For the text-containing cell, return its midpoint in (x, y) coordinate format. 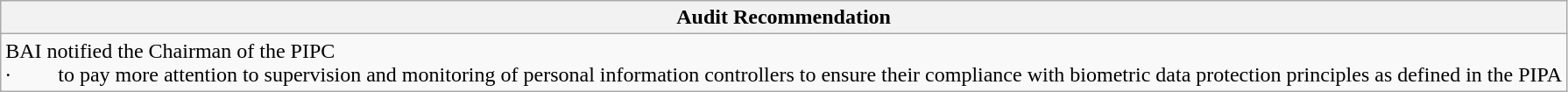
Audit Recommendation (784, 18)
